Determine the [x, y] coordinate at the center of the cell enclosing the given text.  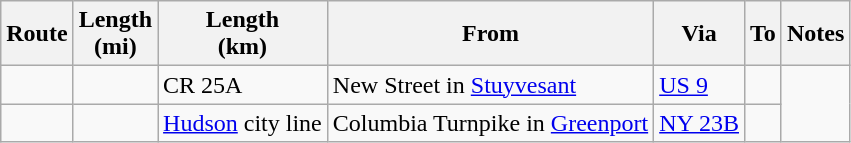
Notes [815, 34]
From [490, 34]
Length(mi) [115, 34]
Columbia Turnpike in Greenport [490, 123]
Length(km) [243, 34]
To [764, 34]
Hudson city line [243, 123]
US 9 [700, 85]
Route [37, 34]
NY 23B [700, 123]
Via [700, 34]
CR 25A [243, 85]
New Street in Stuyvesant [490, 85]
